Output the [X, Y] coordinate of the center of the cell containing the given text.  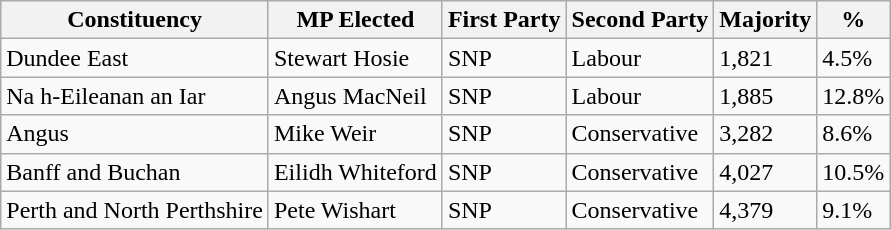
Na h-Eileanan an Iar [135, 96]
Stewart Hosie [355, 58]
4,027 [766, 172]
12.8% [854, 96]
MP Elected [355, 20]
Perth and North Perthshire [135, 210]
Majority [766, 20]
Constituency [135, 20]
4.5% [854, 58]
8.6% [854, 134]
10.5% [854, 172]
Dundee East [135, 58]
Angus [135, 134]
9.1% [854, 210]
3,282 [766, 134]
Pete Wishart [355, 210]
1,821 [766, 58]
Banff and Buchan [135, 172]
Angus MacNeil [355, 96]
Mike Weir [355, 134]
1,885 [766, 96]
Second Party [640, 20]
% [854, 20]
First Party [504, 20]
Eilidh Whiteford [355, 172]
4,379 [766, 210]
